Search for the cell housing the specified text and yield its (x, y) center coordinate. 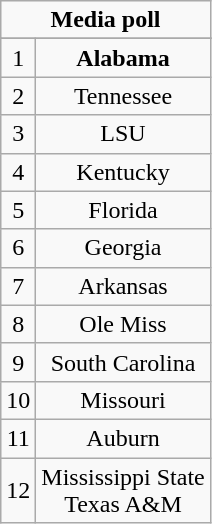
Tennessee (123, 96)
10 (18, 400)
Arkansas (123, 286)
3 (18, 134)
Mississippi StateTexas A&M (123, 490)
6 (18, 248)
Florida (123, 210)
South Carolina (123, 362)
4 (18, 172)
5 (18, 210)
Ole Miss (123, 324)
Alabama (123, 58)
Missouri (123, 400)
Media poll (106, 20)
LSU (123, 134)
12 (18, 490)
Georgia (123, 248)
9 (18, 362)
11 (18, 438)
1 (18, 58)
7 (18, 286)
Kentucky (123, 172)
8 (18, 324)
2 (18, 96)
Auburn (123, 438)
